Output the [x, y] coordinate of the center of the cell containing the given text.  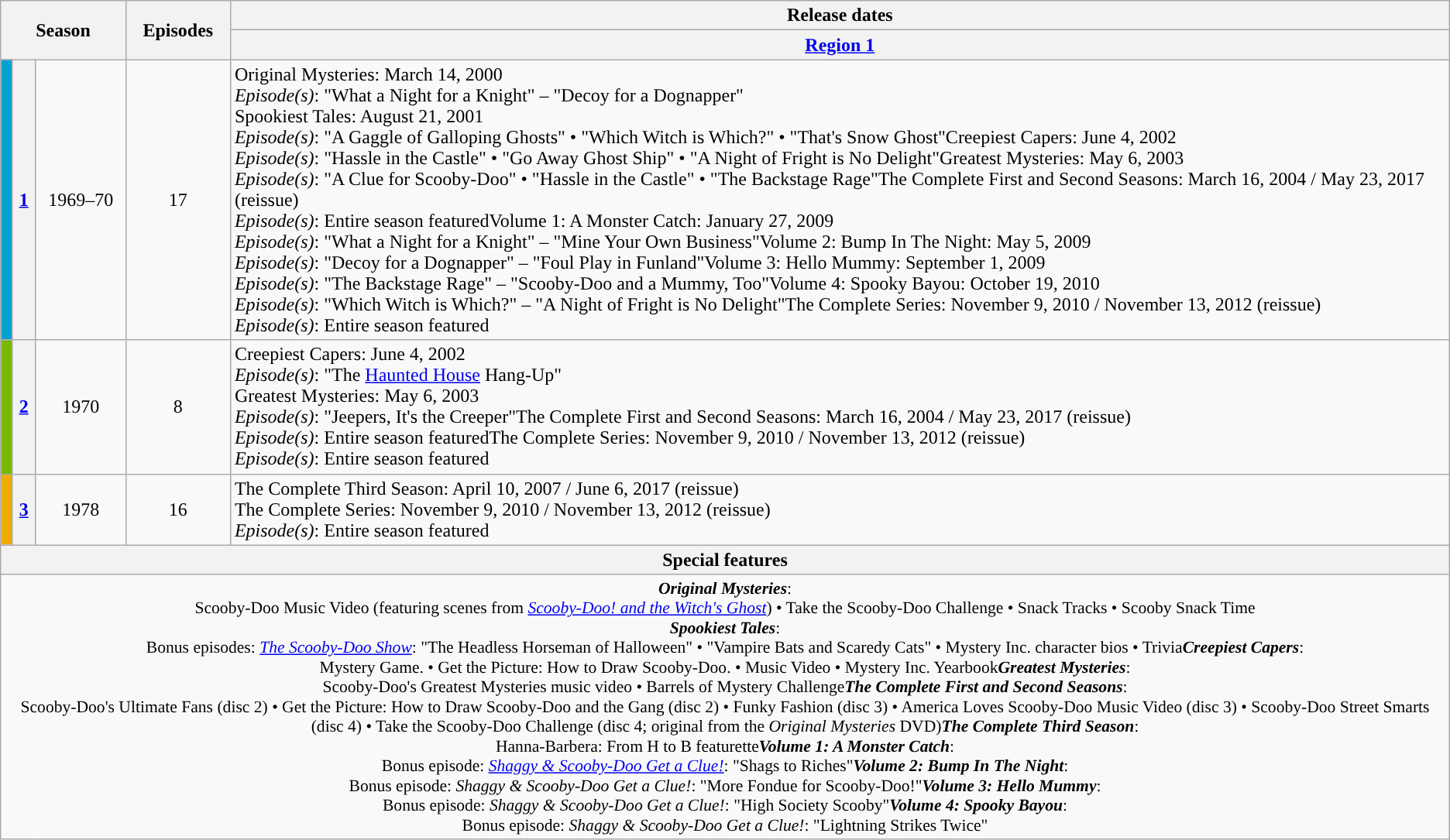
Episodes [178, 30]
1969–70 [81, 200]
17 [178, 200]
8 [178, 407]
1970 [81, 407]
Region 1 [840, 45]
Special features [725, 560]
Release dates [840, 15]
1978 [81, 509]
3 [23, 509]
2 [23, 407]
1 [23, 200]
16 [178, 509]
Season [64, 30]
